Pinpoint the cell where the given text exists, returning its (x, y) midpoint coordinate. 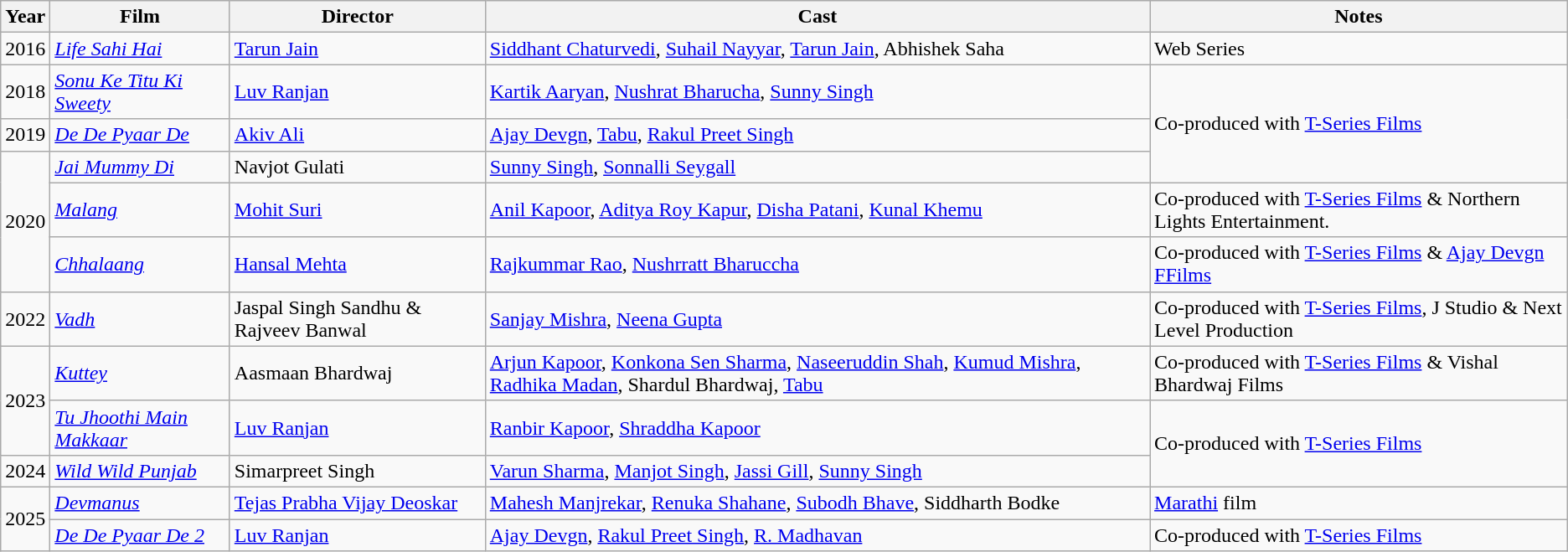
Tu Jhoothi Main Makkaar (140, 427)
Simarpreet Singh (357, 471)
Ajay Devgn, Tabu, Rakul Preet Singh (818, 135)
Web Series (1359, 49)
Director (357, 17)
2025 (25, 518)
Akiv Ali (357, 135)
2018 (25, 92)
Mahesh Manjrekar, Renuka Shahane, Subodh Bhave, Siddharth Bodke (818, 503)
Malang (140, 209)
Life Sahi Hai (140, 49)
Cast (818, 17)
Co-produced with T-Series Films & Northern Lights Entertainment. (1359, 209)
2016 (25, 49)
Kuttey (140, 374)
Mohit Suri (357, 209)
Varun Sharma, Manjot Singh, Jassi Gill, Sunny Singh (818, 471)
Sanjay Mishra, Neena Gupta (818, 318)
De De Pyaar De 2 (140, 535)
Arjun Kapoor, Konkona Sen Sharma, Naseeruddin Shah, Kumud Mishra, Radhika Madan, Shardul Bhardwaj, Tabu (818, 374)
2022 (25, 318)
Jaspal Singh Sandhu & Rajveev Banwal (357, 318)
2023 (25, 400)
Hansal Mehta (357, 265)
2020 (25, 221)
Rajkummar Rao, Nushrratt Bharuccha (818, 265)
Kartik Aaryan, Nushrat Bharucha, Sunny Singh (818, 92)
Tejas Prabha Vijay Deoskar (357, 503)
Wild Wild Punjab (140, 471)
Navjot Gulati (357, 167)
Anil Kapoor, Aditya Roy Kapur, Disha Patani, Kunal Khemu (818, 209)
Tarun Jain (357, 49)
Co-produced with T-Series Films & Vishal Bhardwaj Films (1359, 374)
Sonu Ke Titu Ki Sweety (140, 92)
Jai Mummy Di (140, 167)
Sunny Singh, Sonnalli Seygall (818, 167)
Siddhant Chaturvedi, Suhail Nayyar, Tarun Jain, Abhishek Saha (818, 49)
2019 (25, 135)
2024 (25, 471)
Ranbir Kapoor, Shraddha Kapoor (818, 427)
Devmanus (140, 503)
Year (25, 17)
Notes (1359, 17)
Co-produced with T-Series Films & Ajay Devgn FFilms (1359, 265)
De De Pyaar De (140, 135)
Film (140, 17)
Co-produced with T-Series Films, J Studio & Next Level Production (1359, 318)
Chhalaang (140, 265)
Marathi film (1359, 503)
Aasmaan Bhardwaj (357, 374)
Vadh (140, 318)
Ajay Devgn, Rakul Preet Singh, R. Madhavan (818, 535)
